Output the [x, y] coordinate of the center of the cell containing the given text.  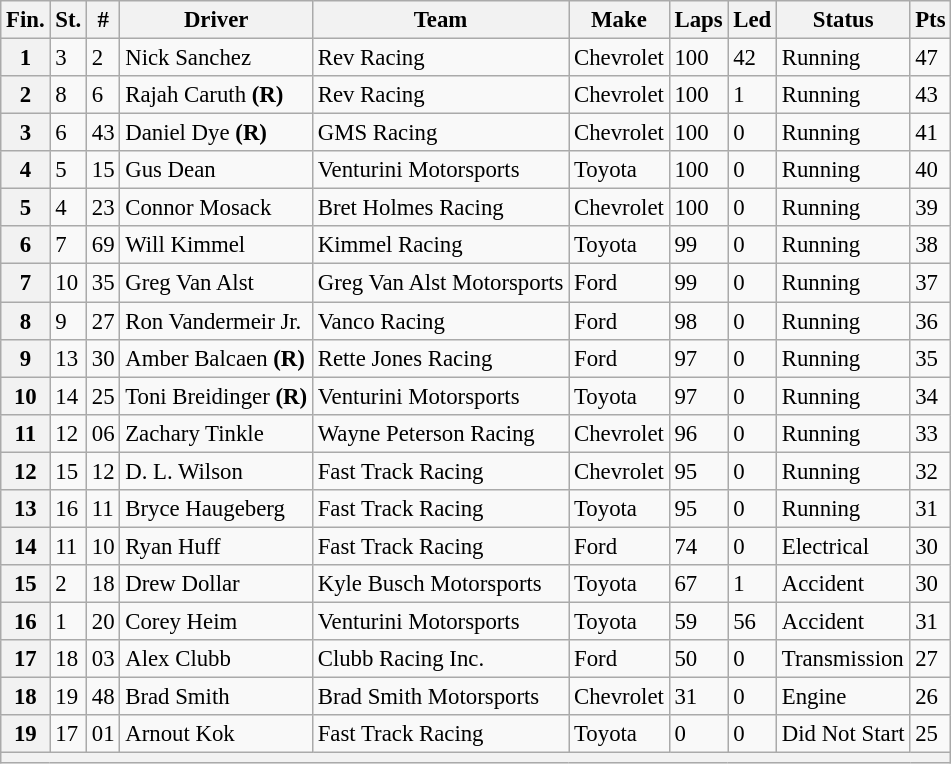
Ron Vandermeir Jr. [216, 321]
Gus Dean [216, 170]
GMS Racing [440, 133]
50 [698, 659]
Toni Breidinger (R) [216, 396]
Led [752, 20]
47 [930, 58]
Kimmel Racing [440, 245]
Engine [842, 697]
Vanco Racing [440, 321]
03 [104, 659]
69 [104, 245]
Brad Smith [216, 697]
42 [752, 58]
Ryan Huff [216, 546]
Zachary Tinkle [216, 433]
Rette Jones Racing [440, 358]
Will Kimmel [216, 245]
Rajah Caruth (R) [216, 95]
20 [104, 621]
23 [104, 208]
32 [930, 471]
Driver [216, 20]
26 [930, 697]
Electrical [842, 546]
98 [698, 321]
96 [698, 433]
48 [104, 697]
Team [440, 20]
Transmission [842, 659]
Alex Clubb [216, 659]
Did Not Start [842, 734]
33 [930, 433]
36 [930, 321]
Drew Dollar [216, 584]
Bret Holmes Racing [440, 208]
Greg Van Alst [216, 283]
41 [930, 133]
Bryce Haugeberg [216, 509]
D. L. Wilson [216, 471]
Greg Van Alst Motorsports [440, 283]
Clubb Racing Inc. [440, 659]
Wayne Peterson Racing [440, 433]
Pts [930, 20]
Kyle Busch Motorsports [440, 584]
Arnout Kok [216, 734]
67 [698, 584]
39 [930, 208]
06 [104, 433]
74 [698, 546]
St. [68, 20]
# [104, 20]
56 [752, 621]
Make [619, 20]
Status [842, 20]
40 [930, 170]
Fin. [26, 20]
59 [698, 621]
Daniel Dye (R) [216, 133]
Amber Balcaen (R) [216, 358]
38 [930, 245]
Laps [698, 20]
01 [104, 734]
37 [930, 283]
34 [930, 396]
Corey Heim [216, 621]
Brad Smith Motorsports [440, 697]
Connor Mosack [216, 208]
Nick Sanchez [216, 58]
